Identify which cell holds the provided text, then report its [x, y] central coordinate. 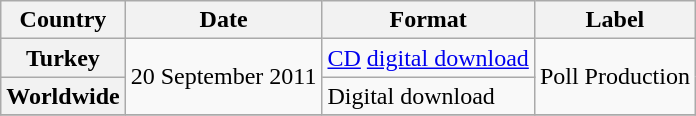
CD digital download [428, 58]
Country [63, 20]
Worldwide [63, 96]
20 September 2011 [224, 77]
Digital download [428, 96]
Turkey [63, 58]
Poll Production [614, 77]
Date [224, 20]
Label [614, 20]
Format [428, 20]
